Return the [X, Y] coordinate for the center point of the cell that contains the specified text.  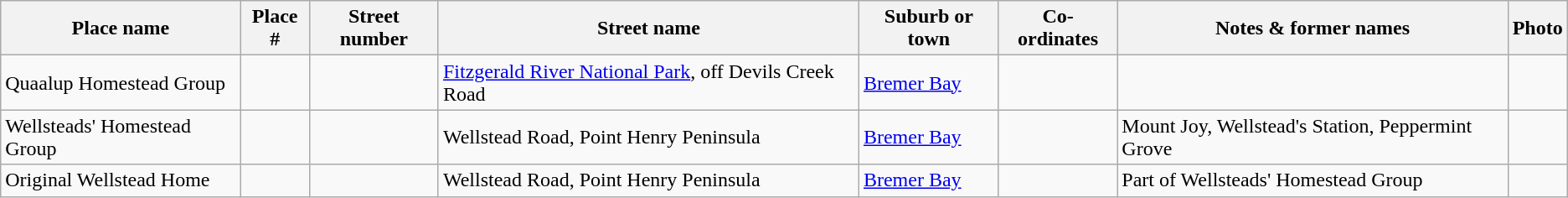
Street number [374, 29]
Part of Wellsteads' Homestead Group [1313, 180]
Suburb or town [928, 29]
Quaalup Homestead Group [121, 82]
Original Wellstead Home [121, 180]
Wellsteads' Homestead Group [121, 138]
Photo [1538, 29]
Co-ordinates [1058, 29]
Mount Joy, Wellstead's Station, Peppermint Grove [1313, 138]
Notes & former names [1313, 29]
Place # [275, 29]
Fitzgerald River National Park, off Devils Creek Road [648, 82]
Place name [121, 29]
Street name [648, 29]
